Locate the cell with the specified text and output its [x, y] center coordinate. 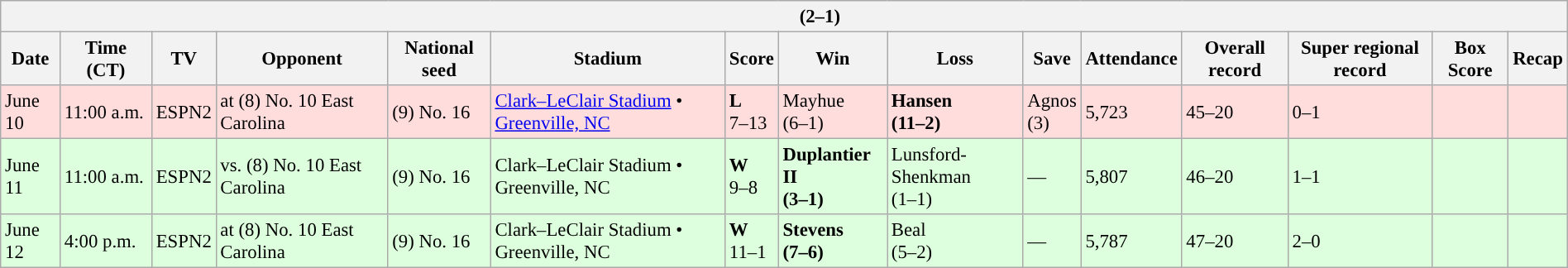
Stevens(7–6) [832, 242]
Opponent [302, 58]
Super regional record [1360, 58]
5,723 [1131, 112]
TV [184, 58]
Time (CT) [106, 58]
Box Score [1470, 58]
L7–13 [753, 112]
(2–1) [784, 17]
Beal(5–2) [954, 242]
Lunsford-Shenkman(1–1) [954, 177]
Mayhue(6–1) [832, 112]
5,787 [1131, 242]
Score [753, 58]
vs. (8) No. 10 East Carolina [302, 177]
Loss [954, 58]
4:00 p.m. [106, 242]
Attendance [1131, 58]
Date [31, 58]
Recap [1538, 58]
Agnos(3) [1052, 112]
Stadium [607, 58]
June 10 [31, 112]
National seed [439, 58]
Save [1052, 58]
2–0 [1360, 242]
Win [832, 58]
Overall record [1235, 58]
June 12 [31, 242]
1–1 [1360, 177]
June 11 [31, 177]
47–20 [1235, 242]
5,807 [1131, 177]
0–1 [1360, 112]
Hansen(11–2) [954, 112]
46–20 [1235, 177]
45–20 [1235, 112]
Duplantier II(3–1) [832, 177]
W11–1 [753, 242]
W9–8 [753, 177]
